Detect which cell encompasses the target text, then output its [X, Y] center coordinate. 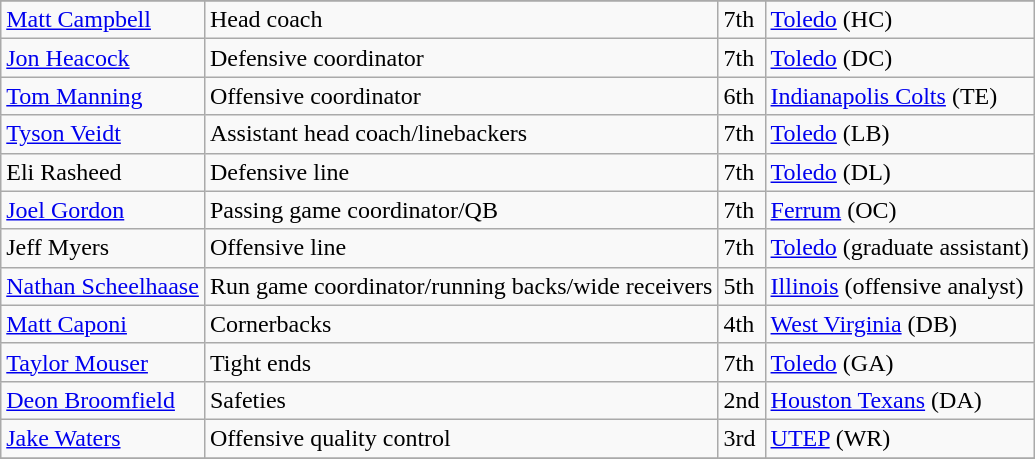
Head coach [461, 20]
Nathan Scheelhaase [103, 286]
Jeff Myers [103, 248]
Passing game coordinator/QB [461, 210]
Toledo (DL) [900, 172]
Defensive coordinator [461, 58]
Assistant head coach/linebackers [461, 134]
Eli Rasheed [103, 172]
Run game coordinator/running backs/wide receivers [461, 286]
Jake Waters [103, 438]
Taylor Mouser [103, 362]
Ferrum (OC) [900, 210]
Tyson Veidt [103, 134]
Toledo (GA) [900, 362]
Matt Caponi [103, 324]
Offensive coordinator [461, 96]
Toledo (graduate assistant) [900, 248]
4th [742, 324]
6th [742, 96]
UTEP (WR) [900, 438]
Toledo (LB) [900, 134]
Matt Campbell [103, 20]
Houston Texans (DA) [900, 400]
Indianapolis Colts (TE) [900, 96]
Tom Manning [103, 96]
3rd [742, 438]
Safeties [461, 400]
Toledo (DC) [900, 58]
Joel Gordon [103, 210]
Defensive line [461, 172]
Deon Broomfield [103, 400]
Offensive line [461, 248]
Tight ends [461, 362]
West Virginia (DB) [900, 324]
Jon Heacock [103, 58]
Cornerbacks [461, 324]
5th [742, 286]
Offensive quality control [461, 438]
Toledo (HC) [900, 20]
Illinois (offensive analyst) [900, 286]
2nd [742, 400]
